Determine the (X, Y) coordinate at the center of the cell enclosing the given text.  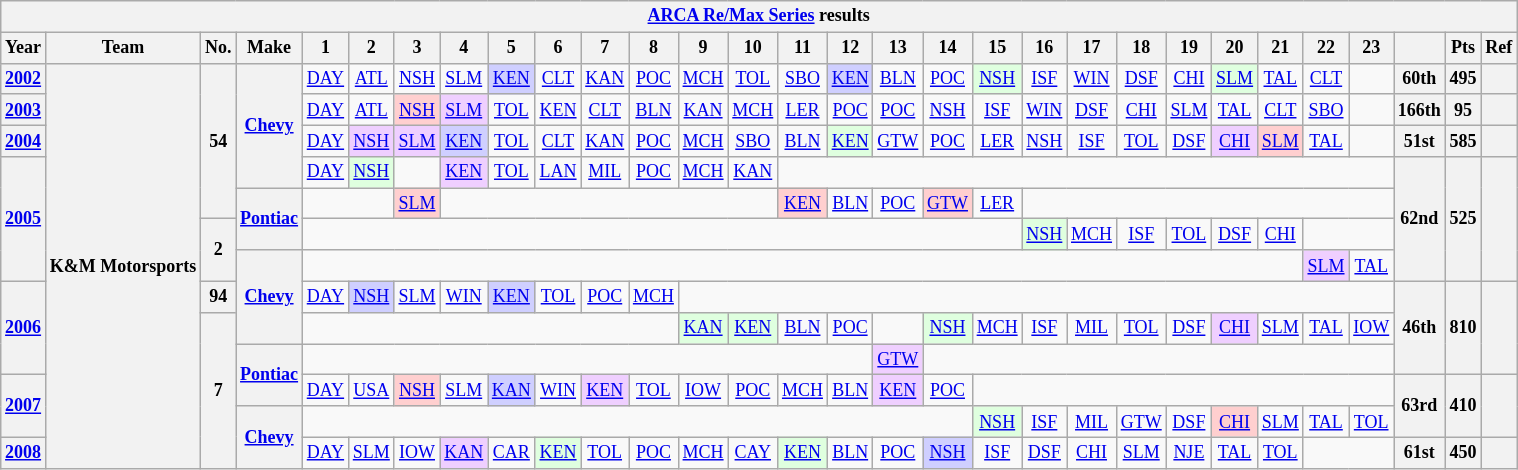
19 (1189, 48)
13 (898, 48)
2006 (24, 328)
2008 (24, 452)
CAR (512, 452)
16 (1044, 48)
9 (703, 48)
Team (122, 48)
18 (1141, 48)
8 (654, 48)
810 (1463, 328)
20 (1235, 48)
60th (1420, 78)
Make (270, 48)
ARCA Re/Max Series results (759, 16)
10 (753, 48)
54 (218, 141)
2007 (24, 406)
2004 (24, 140)
6 (558, 48)
K&M Motorsports (122, 266)
62nd (1420, 220)
2003 (24, 110)
95 (1463, 110)
585 (1463, 140)
61st (1420, 452)
63rd (1420, 406)
525 (1463, 220)
450 (1463, 452)
No. (218, 48)
LAN (558, 172)
NJE (1189, 452)
CAY (753, 452)
2002 (24, 78)
46th (1420, 328)
5 (512, 48)
Year (24, 48)
166th (1420, 110)
2005 (24, 220)
21 (1280, 48)
14 (948, 48)
12 (850, 48)
22 (1326, 48)
495 (1463, 78)
Pts (1463, 48)
94 (218, 296)
15 (997, 48)
410 (1463, 406)
1 (325, 48)
4 (464, 48)
11 (803, 48)
23 (1372, 48)
USA (371, 390)
17 (1092, 48)
Ref (1499, 48)
3 (417, 48)
51st (1420, 140)
